Identify which cell holds the provided text, then report its (x, y) central coordinate. 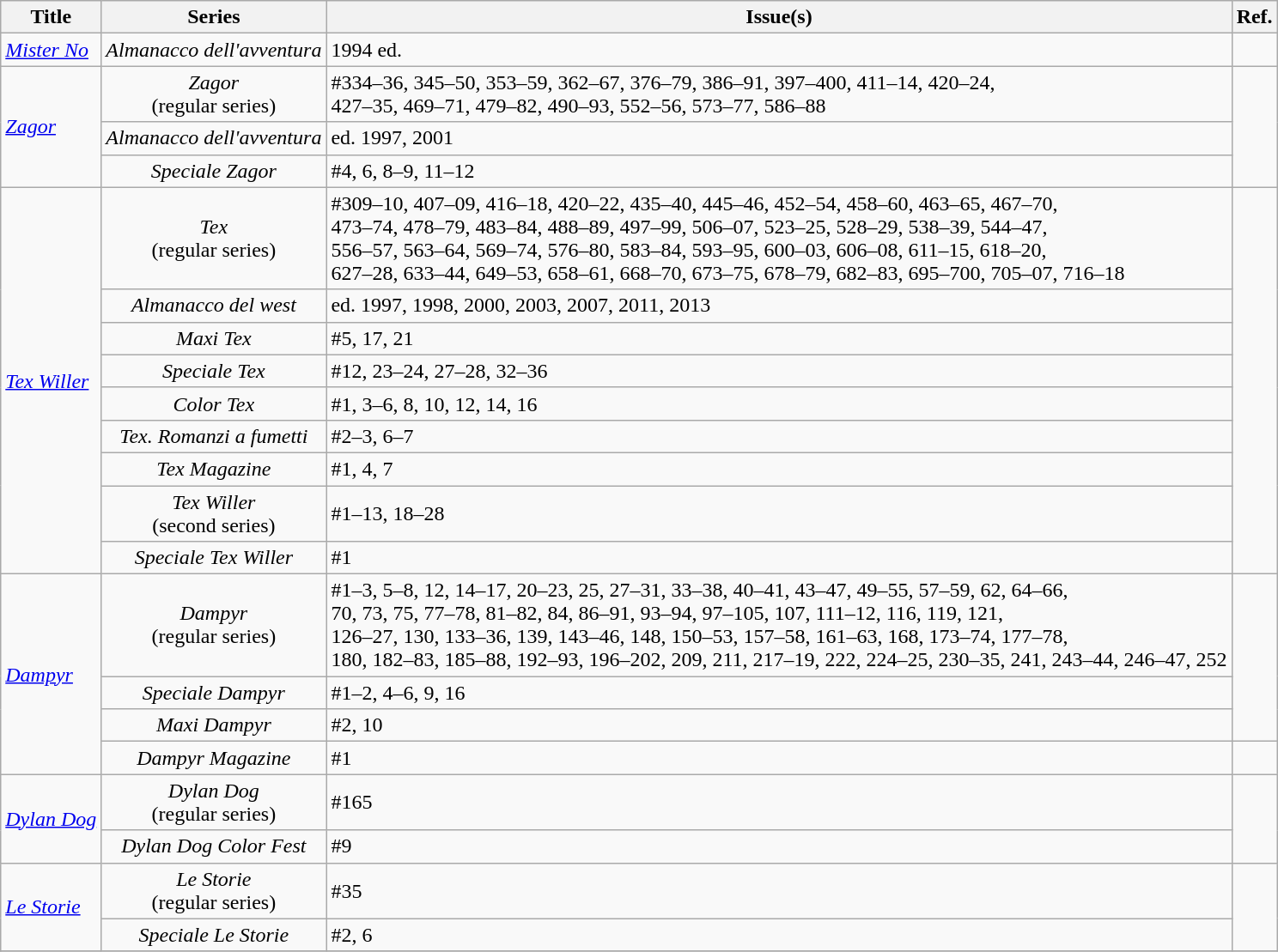
#1–2, 4–6, 9, 16 (779, 693)
Le Storie(regular series) (214, 891)
#1, 3–6, 8, 10, 12, 14, 16 (779, 403)
#2, 10 (779, 725)
#1–13, 18–28 (779, 513)
Tex(regular series) (214, 239)
Tex Willer(second series) (214, 513)
Mister No (52, 50)
Dylan Dog Color Fest (214, 846)
#9 (779, 846)
Zagor(regular series) (214, 94)
ed. 1997, 1998, 2000, 2003, 2007, 2011, 2013 (779, 306)
Le Storie (52, 907)
#4, 6, 8–9, 11–12 (779, 171)
Almanacco del west (214, 306)
Maxi Tex (214, 338)
#2, 6 (779, 935)
Speciale Tex (214, 371)
Dylan Dog (52, 819)
Tex. Romanzi a fumetti (214, 436)
Speciale Zagor (214, 171)
Dampyr (52, 675)
Tex Magazine (214, 469)
Color Tex (214, 403)
Ref. (1254, 17)
ed. 1997, 2001 (779, 138)
Dylan Dog(regular series) (214, 802)
Issue(s) (779, 17)
Speciale Tex Willer (214, 558)
#2–3, 6–7 (779, 436)
Dampyr(regular series) (214, 625)
#1, 4, 7 (779, 469)
#12, 23–24, 27–28, 32–36 (779, 371)
Maxi Dampyr (214, 725)
Tex Willer (52, 381)
Speciale Dampyr (214, 693)
#5, 17, 21 (779, 338)
Dampyr Magazine (214, 758)
#35 (779, 891)
Speciale Le Storie (214, 935)
Zagor (52, 127)
#334–36, 345–50, 353–59, 362–67, 376–79, 386–91, 397–400, 411–14, 420–24, 427–35, 469–71, 479–82, 490–93, 552–56, 573–77, 586–88 (779, 94)
#165 (779, 802)
Series (214, 17)
1994 ed. (779, 50)
Title (52, 17)
